Identify which cell holds the provided text, then report its (x, y) central coordinate. 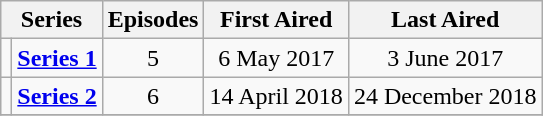
6 (153, 96)
Series (52, 20)
First Aired (276, 20)
5 (153, 58)
Episodes (153, 20)
Last Aired (445, 20)
Series 1 (57, 58)
3 June 2017 (445, 58)
24 December 2018 (445, 96)
Series 2 (57, 96)
14 April 2018 (276, 96)
6 May 2017 (276, 58)
